Provide the [X, Y] coordinate of the cell's center where the given text is located.  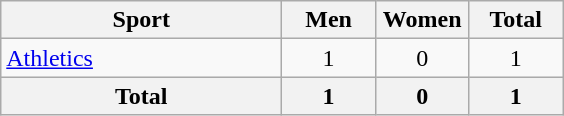
Men [329, 20]
Sport [142, 20]
Women [422, 20]
Athletics [142, 58]
